Return the [X, Y] coordinate for the center point of the cell that contains the specified text.  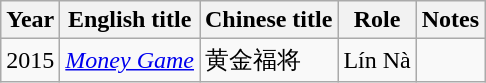
Money Game [130, 60]
Role [377, 20]
Year [30, 20]
Lín Nà [377, 60]
2015 [30, 60]
黄金福将 [269, 60]
English title [130, 20]
Notes [450, 20]
Chinese title [269, 20]
